Detect which cell encompasses the target text, then output its (x, y) center coordinate. 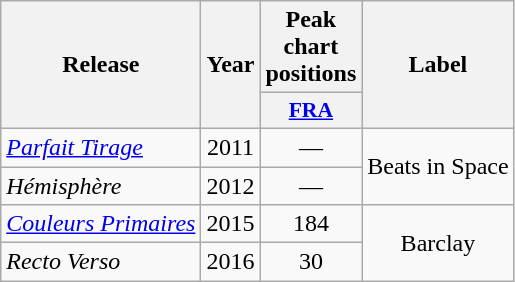
184 (311, 224)
Parfait Tirage (101, 147)
2011 (230, 147)
Peak chart positions (311, 47)
Label (438, 65)
Release (101, 65)
Year (230, 65)
Beats in Space (438, 166)
Barclay (438, 243)
30 (311, 262)
Recto Verso (101, 262)
FRA (311, 111)
2015 (230, 224)
2012 (230, 185)
2016 (230, 262)
Couleurs Primaires (101, 224)
Hémisphère (101, 185)
